Scan for the cell matching the given text and deliver its (x, y) coordinate at center. 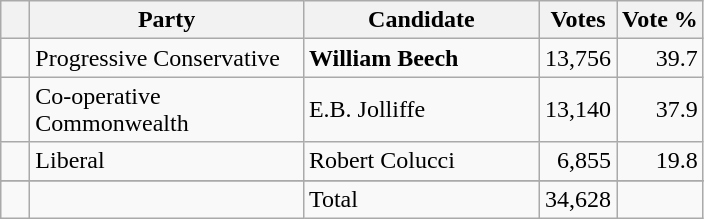
Robert Colucci (421, 161)
19.8 (660, 161)
Progressive Conservative (167, 58)
Total (421, 199)
Co-operative Commonwealth (167, 110)
6,855 (578, 161)
37.9 (660, 110)
39.7 (660, 58)
Votes (578, 20)
13,756 (578, 58)
William Beech (421, 58)
Vote % (660, 20)
E.B. Jolliffe (421, 110)
Party (167, 20)
34,628 (578, 199)
Candidate (421, 20)
Liberal (167, 161)
13,140 (578, 110)
